Locate the cell with the specified text and output its (X, Y) center coordinate. 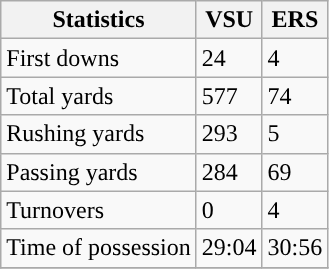
ERS (295, 20)
5 (295, 134)
VSU (229, 20)
0 (229, 210)
293 (229, 134)
First downs (99, 58)
29:04 (229, 248)
Time of possession (99, 248)
Passing yards (99, 172)
Rushing yards (99, 134)
30:56 (295, 248)
24 (229, 58)
577 (229, 96)
284 (229, 172)
Total yards (99, 96)
69 (295, 172)
Turnovers (99, 210)
74 (295, 96)
Statistics (99, 20)
